Locate the cell with the specified text and output its [X, Y] center coordinate. 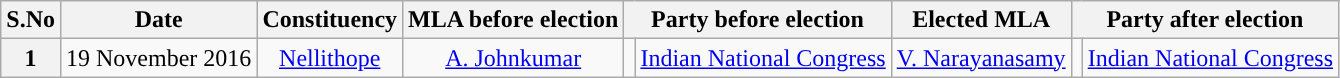
MLA before election [514, 20]
Constituency [330, 20]
Elected MLA [981, 20]
V. Narayanasamy [981, 58]
A. Johnkumar [514, 58]
S.No [31, 20]
1 [31, 58]
Party after election [1204, 20]
19 November 2016 [158, 58]
Nellithope [330, 58]
Party before election [758, 20]
Date [158, 20]
